For the text-containing cell, return its midpoint in (x, y) coordinate format. 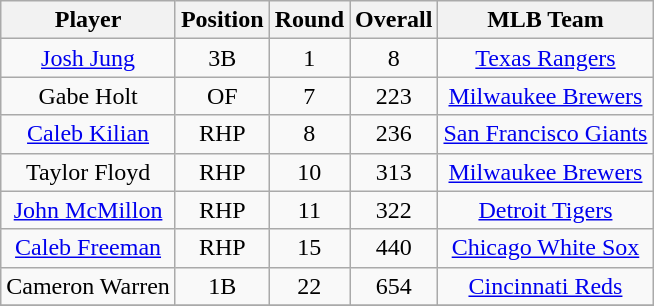
Player (88, 20)
654 (394, 286)
Gabe Holt (88, 96)
10 (309, 172)
Josh Jung (88, 58)
1B (222, 286)
Texas Rangers (546, 58)
223 (394, 96)
7 (309, 96)
John McMillon (88, 210)
Caleb Freeman (88, 248)
236 (394, 134)
Round (309, 20)
11 (309, 210)
313 (394, 172)
322 (394, 210)
Taylor Floyd (88, 172)
OF (222, 96)
15 (309, 248)
1 (309, 58)
Caleb Kilian (88, 134)
Cincinnati Reds (546, 286)
Position (222, 20)
Cameron Warren (88, 286)
3B (222, 58)
Chicago White Sox (546, 248)
San Francisco Giants (546, 134)
440 (394, 248)
22 (309, 286)
Overall (394, 20)
MLB Team (546, 20)
Detroit Tigers (546, 210)
